Return [X, Y] of the center of cell containing provided text 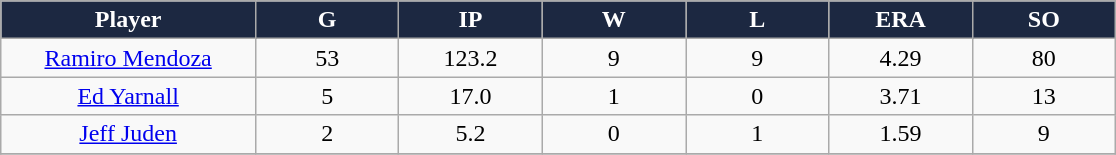
1.59 [900, 134]
80 [1044, 58]
4.29 [900, 58]
W [614, 20]
5 [328, 96]
Player [128, 20]
3.71 [900, 96]
G [328, 20]
ERA [900, 20]
Ramiro Mendoza [128, 58]
123.2 [470, 58]
IP [470, 20]
53 [328, 58]
13 [1044, 96]
2 [328, 134]
Ed Yarnall [128, 96]
Jeff Juden [128, 134]
5.2 [470, 134]
L [758, 20]
17.0 [470, 96]
SO [1044, 20]
